Locate the cell with the specified text and output its (X, Y) center coordinate. 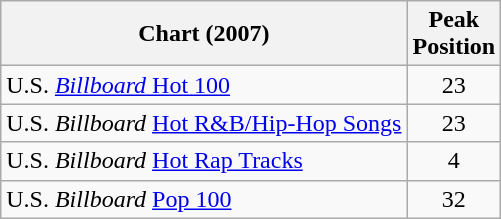
U.S. Billboard Hot R&B/Hip-Hop Songs (204, 123)
Chart (2007) (204, 34)
U.S. Billboard Hot Rap Tracks (204, 161)
PeakPosition (454, 34)
U.S. Billboard Hot 100 (204, 85)
U.S. Billboard Pop 100 (204, 199)
32 (454, 199)
4 (454, 161)
